Return the (X, Y) coordinate for the center point of the cell that contains the specified text.  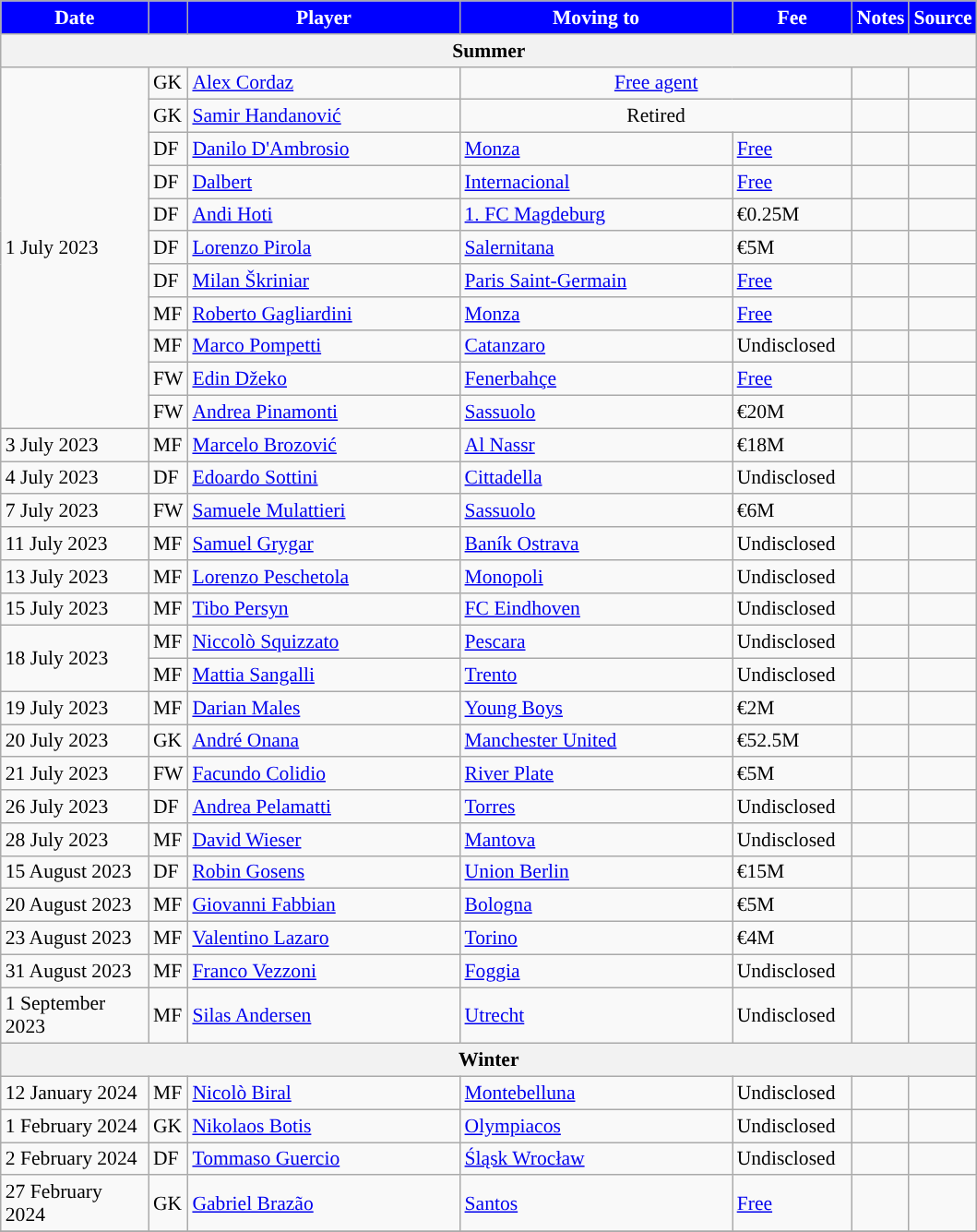
Torres (596, 807)
Lorenzo Peschetola (323, 577)
€6M (792, 511)
3 July 2023 (75, 445)
Date (75, 18)
André Onana (323, 741)
Foggia (596, 971)
€52.5M (792, 741)
Śląsk Wrocław (596, 1159)
Paris Saint-Germain (596, 281)
1 July 2023 (75, 247)
1 February 2024 (75, 1126)
1 September 2023 (75, 1015)
Marco Pompetti (323, 346)
Edoardo Sottini (323, 478)
Andi Hoti (323, 215)
Trento (596, 676)
Player (323, 18)
Franco Vezzoni (323, 971)
15 August 2023 (75, 872)
Montebelluna (596, 1094)
12 January 2024 (75, 1094)
FC Eindhoven (596, 609)
Moving to (596, 18)
€4M (792, 939)
Winter (489, 1060)
23 August 2023 (75, 939)
Mantova (596, 840)
Fenerbahçe (596, 379)
20 July 2023 (75, 741)
31 August 2023 (75, 971)
Bologna (596, 905)
20 August 2023 (75, 905)
Danilo D'Ambrosio (323, 150)
Giovanni Fabbian (323, 905)
Edin Džeko (323, 379)
Darian Males (323, 708)
€18M (792, 445)
Young Boys (596, 708)
Lorenzo Pirola (323, 248)
19 July 2023 (75, 708)
Fee (792, 18)
Milan Škriniar (323, 281)
Free agent (657, 83)
Andrea Pelamatti (323, 807)
Andrea Pinamonti (323, 413)
Nikolaos Botis (323, 1126)
Nicolò Biral (323, 1094)
€20M (792, 413)
Utrecht (596, 1015)
David Wieser (323, 840)
Source (943, 18)
Facundo Colidio (323, 774)
Dalbert (323, 182)
Olympiacos (596, 1126)
Monopoli (596, 577)
Robin Gosens (323, 872)
7 July 2023 (75, 511)
15 July 2023 (75, 609)
Retired (657, 116)
Baník Ostrava (596, 544)
2 February 2024 (75, 1159)
Gabriel Brazão (323, 1203)
Roberto Gagliardini (323, 314)
River Plate (596, 774)
€15M (792, 872)
18 July 2023 (75, 659)
26 July 2023 (75, 807)
Manchester United (596, 741)
28 July 2023 (75, 840)
Valentino Lazaro (323, 939)
Salernitana (596, 248)
Catanzaro (596, 346)
Torino (596, 939)
Samir Handanović (323, 116)
Niccolò Squizzato (323, 642)
13 July 2023 (75, 577)
Alex Cordaz (323, 83)
Santos (596, 1203)
27 February 2024 (75, 1203)
Silas Andersen (323, 1015)
€0.25M (792, 215)
€2M (792, 708)
4 July 2023 (75, 478)
Samuele Mulattieri (323, 511)
Samuel Grygar (323, 544)
Tibo Persyn (323, 609)
Cittadella (596, 478)
Marcelo Brozović (323, 445)
Internacional (596, 182)
Mattia Sangalli (323, 676)
Summer (489, 51)
Al Nassr (596, 445)
Union Berlin (596, 872)
21 July 2023 (75, 774)
Pescara (596, 642)
Notes (881, 18)
1. FC Magdeburg (596, 215)
Tommaso Guercio (323, 1159)
11 July 2023 (75, 544)
